Locate the cell with the specified text and output its [X, Y] center coordinate. 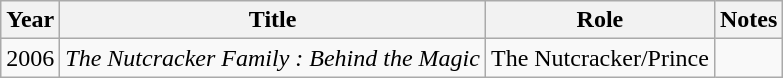
Title [273, 20]
Year [30, 20]
Role [600, 20]
The Nutcracker/Prince [600, 58]
Notes [748, 20]
2006 [30, 58]
The Nutcracker Family : Behind the Magic [273, 58]
